Find where the given text appears and provide that cell's center as (X, Y) coordinate. 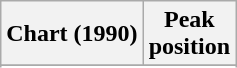
Chart (1990) (72, 34)
Peak position (189, 34)
